Return the [X, Y] coordinate for the center point of the cell that contains the specified text.  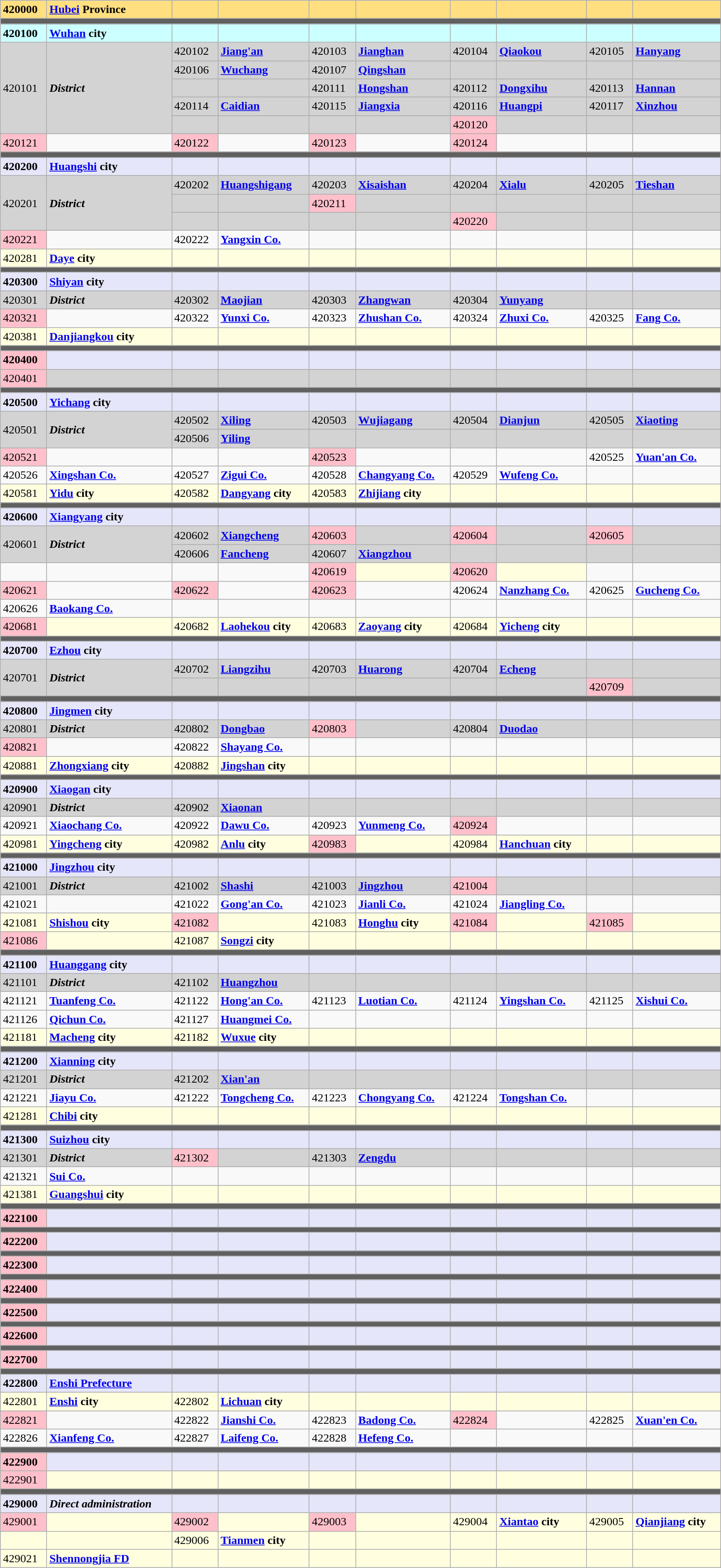
420323 [332, 318]
Xiling [263, 420]
Xiangyang city [109, 517]
Xingshan Co. [109, 475]
421201 [24, 1079]
422900 [24, 1462]
421301 [24, 1158]
421081 [24, 922]
Jingzhou city [109, 867]
Liangzihu [263, 668]
420123 [332, 143]
420124 [473, 143]
Dangyang city [263, 494]
Yunxi Co. [263, 318]
Wufeng Co. [541, 475]
Zhijiang city [403, 494]
Xianning city [109, 1061]
420702 [195, 668]
420401 [24, 378]
Ezhou city [109, 650]
Tuanfeng Co. [109, 1001]
Hongshan [403, 88]
429001 [24, 1522]
Tongcheng Co. [263, 1098]
420607 [332, 554]
Huanggang city [109, 964]
420804 [473, 729]
422400 [24, 1289]
Huangpi [541, 106]
Zhushan Co. [403, 318]
420105 [609, 51]
Fancheng [263, 554]
Yunyang [541, 300]
Jiayu Co. [109, 1098]
Lichuan city [263, 1401]
Xiaonan [263, 807]
Hannan [677, 88]
Xiaochang Co. [109, 826]
420604 [473, 535]
421084 [473, 922]
420581 [24, 494]
421181 [24, 1037]
420981 [24, 844]
421381 [24, 1194]
420505 [609, 420]
420321 [24, 318]
Duodao [541, 729]
421124 [473, 1001]
Yicheng city [541, 627]
Dawu Co. [263, 826]
420103 [332, 51]
420111 [332, 88]
420521 [24, 457]
Laifeng Co. [263, 1438]
Wujiagang [403, 420]
421023 [332, 904]
421303 [332, 1158]
Hubei Province [109, 10]
420921 [24, 826]
Songzi city [263, 940]
420202 [195, 185]
420211 [332, 203]
420801 [24, 729]
Dianjun [541, 420]
420000 [24, 10]
Dongbao [263, 729]
422500 [24, 1312]
420704 [473, 668]
420116 [473, 106]
421300 [24, 1139]
421022 [195, 904]
Gong'an Co. [263, 904]
421102 [195, 983]
Hefeng Co. [403, 1438]
421223 [332, 1098]
422824 [473, 1420]
420113 [609, 88]
421083 [332, 922]
Chongyang Co. [403, 1098]
Yiling [263, 438]
Xishui Co. [677, 1001]
420104 [473, 51]
420626 [24, 608]
420506 [195, 438]
Jianli Co. [403, 904]
420900 [24, 789]
Tieshan [677, 185]
420821 [24, 747]
Danjiangkou city [109, 336]
Zhangwan [403, 300]
420303 [332, 300]
421224 [473, 1098]
420924 [473, 826]
420302 [195, 300]
422821 [24, 1420]
Luotian Co. [403, 1001]
420528 [332, 475]
421125 [609, 1001]
Yidu city [109, 494]
420684 [473, 627]
Shennongjia FD [109, 1558]
Gucheng Co. [677, 590]
420984 [473, 844]
Suizhou city [109, 1139]
422100 [24, 1218]
421024 [473, 904]
Jingmen city [109, 711]
421003 [332, 886]
Jianghan [403, 51]
420922 [195, 826]
Zhongxiang city [109, 765]
421001 [24, 886]
Jiang'an [263, 51]
Nanzhang Co. [541, 590]
Changyang Co. [403, 475]
420619 [332, 572]
421085 [609, 922]
Shishou city [109, 922]
422800 [24, 1383]
421100 [24, 964]
420500 [24, 402]
Enshi Prefecture [109, 1383]
429003 [332, 1522]
Direct administration [109, 1504]
420625 [609, 590]
Huangzhou [263, 983]
421000 [24, 867]
422827 [195, 1438]
421101 [24, 983]
421126 [24, 1019]
Yunmeng Co. [403, 826]
420304 [473, 300]
420600 [24, 517]
420301 [24, 300]
421321 [24, 1176]
420602 [195, 535]
420501 [24, 429]
Qichun Co. [109, 1019]
420822 [195, 747]
Huangmei Co. [263, 1019]
420527 [195, 475]
421302 [195, 1158]
420703 [332, 668]
420281 [24, 258]
421122 [195, 1001]
421127 [195, 1019]
Xinzhou [677, 106]
Caidian [263, 106]
420683 [332, 627]
422700 [24, 1359]
Huangshigang [263, 185]
421021 [24, 904]
Xian'an [263, 1079]
420700 [24, 650]
420222 [195, 240]
420523 [332, 457]
422300 [24, 1265]
420107 [332, 70]
420221 [24, 240]
420114 [195, 106]
Tianmen city [263, 1540]
420882 [195, 765]
420529 [473, 475]
420803 [332, 729]
Echeng [541, 668]
Maojian [263, 300]
422200 [24, 1242]
Sui Co. [109, 1176]
Fang Co. [677, 318]
429006 [195, 1540]
Guangshui city [109, 1194]
Zigui Co. [263, 475]
422600 [24, 1336]
429000 [24, 1504]
420322 [195, 318]
420502 [195, 420]
420623 [332, 590]
420621 [24, 590]
421002 [195, 886]
422801 [24, 1401]
420121 [24, 143]
422826 [24, 1438]
Jianshi Co. [263, 1420]
Badong Co. [403, 1420]
420622 [195, 590]
Wuhan city [109, 33]
Xianfeng Co. [109, 1438]
Xiangcheng [263, 535]
Yingcheng city [109, 844]
420681 [24, 627]
420300 [24, 282]
420120 [473, 124]
421123 [332, 1001]
422823 [332, 1420]
Hong'an Co. [263, 1001]
420983 [332, 844]
Shayang Co. [263, 747]
420624 [473, 590]
420100 [24, 33]
421086 [24, 940]
Zhuxi Co. [541, 318]
420101 [24, 88]
Xiantao city [541, 1522]
Laohekou city [263, 627]
422901 [24, 1480]
421202 [195, 1079]
429021 [24, 1558]
Jingzhou [403, 886]
Xisaishan [403, 185]
420220 [473, 222]
Hanyang [677, 51]
420582 [195, 494]
420503 [332, 420]
420400 [24, 360]
422828 [332, 1438]
422822 [195, 1420]
Huarong [403, 668]
420525 [609, 457]
Zengdu [403, 1158]
421200 [24, 1061]
420603 [332, 535]
Hanchuan city [541, 844]
420324 [473, 318]
422825 [609, 1420]
Daye city [109, 258]
420381 [24, 336]
Honghu city [403, 922]
Qingshan [403, 70]
420117 [609, 106]
420205 [609, 185]
421004 [473, 886]
Tongshan Co. [541, 1098]
420200 [24, 166]
Yangxin Co. [263, 240]
420802 [195, 729]
422802 [195, 1401]
420901 [24, 807]
420881 [24, 765]
Enshi city [109, 1401]
420203 [332, 185]
420201 [24, 203]
Xialu [541, 185]
420583 [332, 494]
421121 [24, 1001]
Xiangzhou [403, 554]
420102 [195, 51]
420800 [24, 711]
421221 [24, 1098]
Macheng city [109, 1037]
Yichang city [109, 402]
420606 [195, 554]
420204 [473, 185]
420902 [195, 807]
420620 [473, 572]
420923 [332, 826]
Huangshi city [109, 166]
Xiaoting [677, 420]
420709 [609, 687]
420504 [473, 420]
420325 [609, 318]
Wuxue city [263, 1037]
420115 [332, 106]
420682 [195, 627]
Baokang Co. [109, 608]
421087 [195, 940]
Jiangxia [403, 106]
Wuchang [263, 70]
Xuan'en Co. [677, 1420]
Xiaogan city [109, 789]
429005 [609, 1522]
421222 [195, 1098]
421082 [195, 922]
Zaoyang city [403, 627]
421182 [195, 1037]
Anlu city [263, 844]
Dongxihu [541, 88]
Jingshan city [263, 765]
Shiyan city [109, 282]
Shashi [263, 886]
Chibi city [109, 1116]
Jiangling Co. [541, 904]
421281 [24, 1116]
Yingshan Co. [541, 1001]
420701 [24, 678]
Qianjiang city [677, 1522]
420526 [24, 475]
429004 [473, 1522]
420982 [195, 844]
420605 [609, 535]
420112 [473, 88]
Qiaokou [541, 51]
420106 [195, 70]
420122 [195, 143]
420601 [24, 544]
429002 [195, 1522]
Yuan'an Co. [677, 457]
